Capture the cell that displays the provided text and extract its (X, Y) central coordinate. 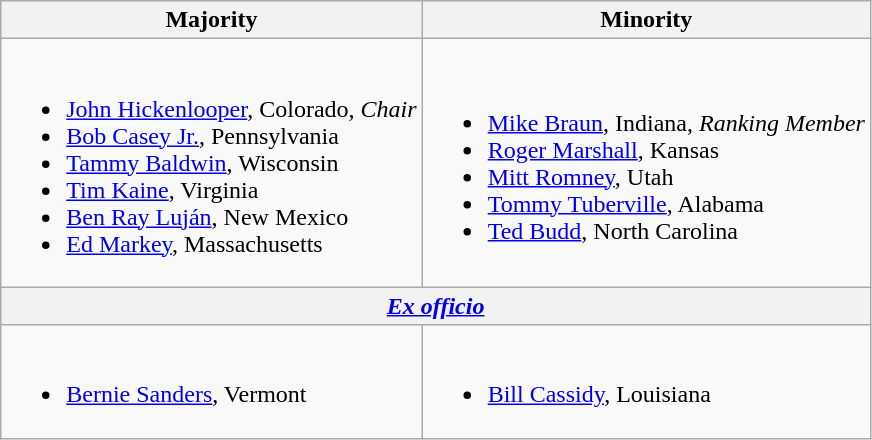
Bill Cassidy, Louisiana (646, 382)
Minority (646, 20)
Ex officio (436, 306)
Bernie Sanders, Vermont (212, 382)
Mike Braun, Indiana, Ranking MemberRoger Marshall, KansasMitt Romney, UtahTommy Tuberville, AlabamaTed Budd, North Carolina (646, 163)
Majority (212, 20)
